Determine the [x, y] coordinate at the center of the cell enclosing the given text.  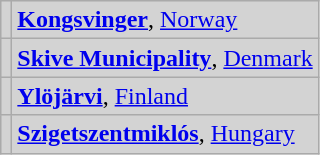
Skive Municipality, Denmark [165, 58]
Kongsvinger, Norway [165, 20]
Szigetszentmiklós, Hungary [165, 134]
Ylöjärvi, Finland [165, 96]
